Identify which cell holds the provided text, then report its [x, y] central coordinate. 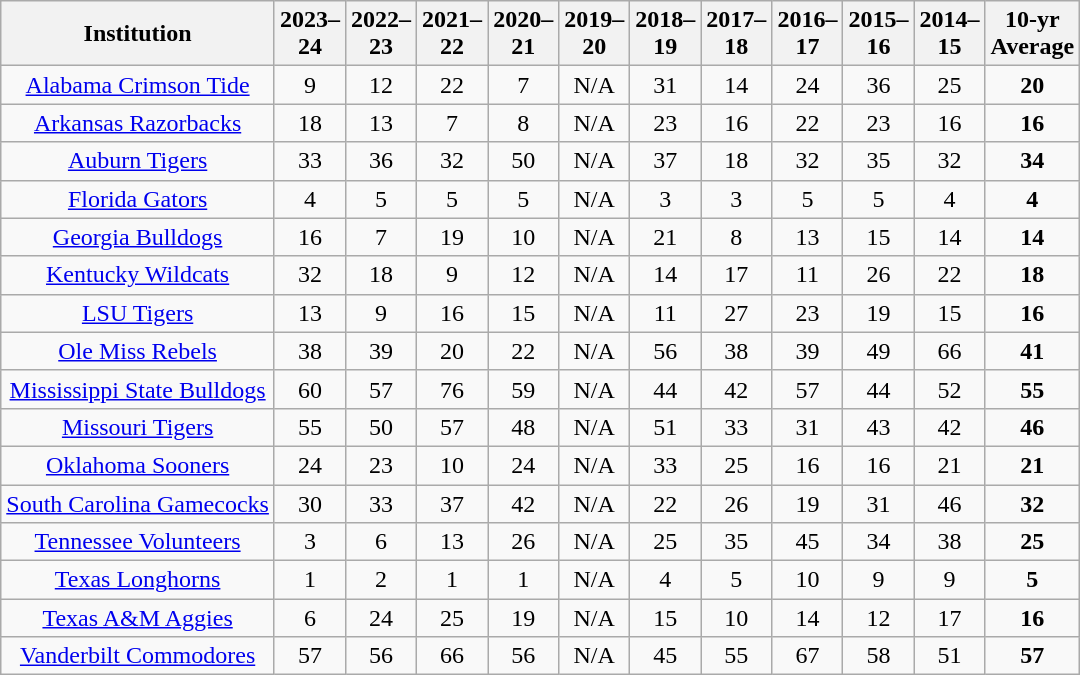
30 [310, 503]
43 [878, 427]
2016–17 [808, 34]
Auburn Tigers [138, 161]
Mississippi State Bulldogs [138, 389]
Vanderbilt Commodores [138, 656]
2014–15 [950, 34]
Kentucky Wildcats [138, 275]
2015–16 [878, 34]
Missouri Tigers [138, 427]
48 [524, 427]
South Carolina Gamecocks [138, 503]
Ole Miss Rebels [138, 351]
2018–19 [666, 34]
2022–23 [380, 34]
2020–21 [524, 34]
Texas Longhorns [138, 580]
Georgia Bulldogs [138, 237]
76 [452, 389]
41 [1032, 351]
27 [736, 313]
Oklahoma Sooners [138, 465]
Texas A&M Aggies [138, 618]
2023–24 [310, 34]
52 [950, 389]
60 [310, 389]
2021–22 [452, 34]
59 [524, 389]
2 [380, 580]
58 [878, 656]
10-yrAverage [1032, 34]
Tennessee Volunteers [138, 542]
LSU Tigers [138, 313]
Florida Gators [138, 199]
2017–18 [736, 34]
Alabama Crimson Tide [138, 85]
67 [808, 656]
2019–20 [594, 34]
Arkansas Razorbacks [138, 123]
49 [878, 351]
Institution [138, 34]
